Find where the given text appears and provide that cell's center as (x, y) coordinate. 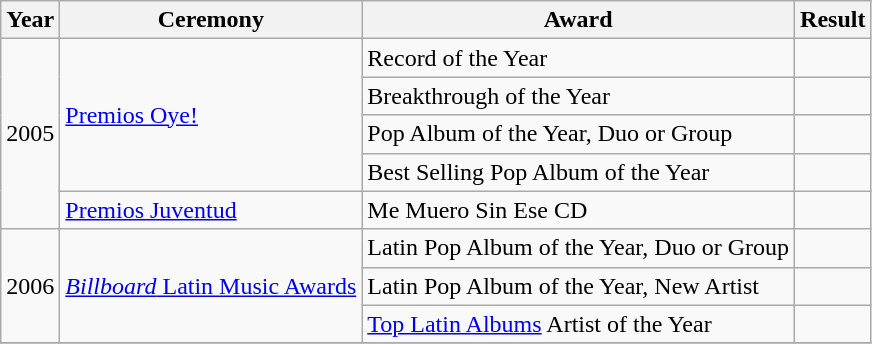
Award (578, 20)
Result (833, 20)
Premios Juventud (211, 210)
Ceremony (211, 20)
Best Selling Pop Album of the Year (578, 172)
Latin Pop Album of the Year, New Artist (578, 286)
Pop Album of the Year, Duo or Group (578, 134)
Breakthrough of the Year (578, 96)
Billboard Latin Music Awards (211, 286)
Record of the Year (578, 58)
2005 (30, 134)
Premios Oye! (211, 115)
2006 (30, 286)
Latin Pop Album of the Year, Duo or Group (578, 248)
Me Muero Sin Ese CD (578, 210)
Year (30, 20)
Top Latin Albums Artist of the Year (578, 324)
